Find where the given text appears and provide that cell's center as [X, Y] coordinate. 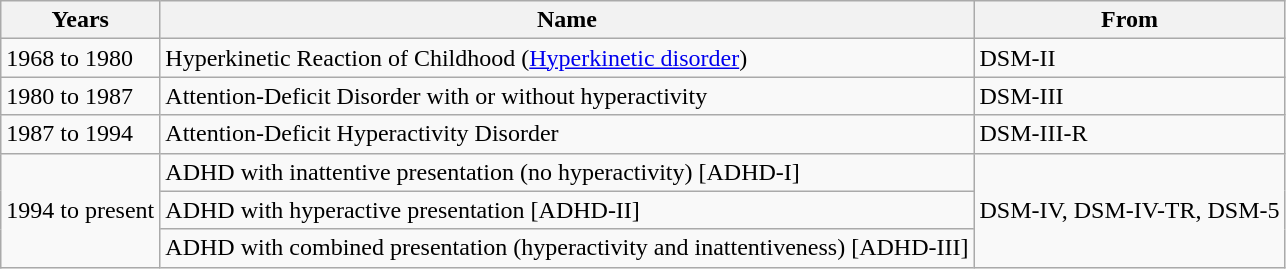
1980 to 1987 [80, 96]
From [1130, 20]
DSM-IV, DSM-IV-TR, DSM-5 [1130, 210]
Attention-Deficit Disorder with or without hyperactivity [567, 96]
DSM-II [1130, 58]
Attention-Deficit Hyperactivity Disorder [567, 134]
Hyperkinetic Reaction of Childhood (Hyperkinetic disorder) [567, 58]
1994 to present [80, 210]
DSM-III-R [1130, 134]
Name [567, 20]
ADHD with combined presentation (hyperactivity and inattentiveness) [ADHD-III] [567, 248]
DSM-III [1130, 96]
ADHD with hyperactive presentation [ADHD-II] [567, 210]
1968 to 1980 [80, 58]
ADHD with inattentive presentation (no hyperactivity) [ADHD-I] [567, 172]
1987 to 1994 [80, 134]
Years [80, 20]
